Determine the [x, y] coordinate at the center of the cell enclosing the given text.  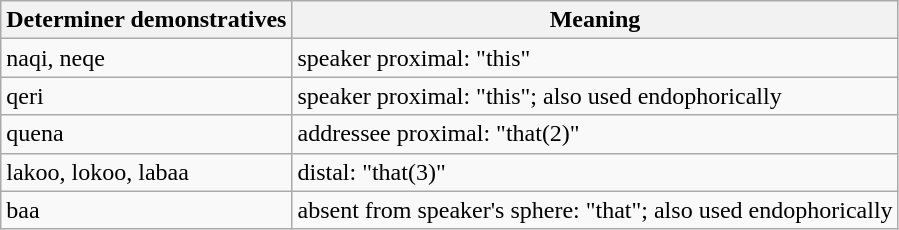
Determiner demonstratives [146, 20]
absent from speaker's sphere: "that"; also used endophorically [595, 210]
addressee proximal: "that(2)" [595, 134]
quena [146, 134]
speaker proximal: "this"; also used endophorically [595, 96]
naqi, neqe [146, 58]
Meaning [595, 20]
lakoo, lokoo, labaa [146, 172]
speaker proximal: "this" [595, 58]
baa [146, 210]
distal: "that(3)" [595, 172]
qeri [146, 96]
